Capture the cell that displays the provided text and extract its (x, y) central coordinate. 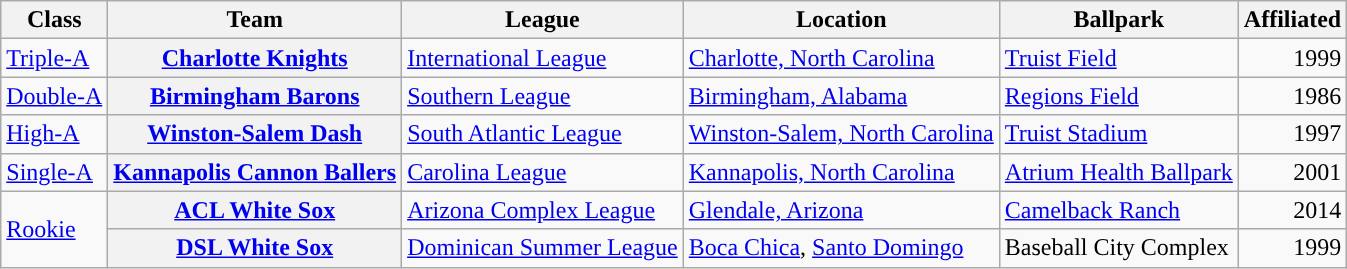
Camelback Ranch (1118, 210)
Affiliated (1292, 20)
Single-A (54, 172)
Rookie (54, 229)
Charlotte Knights (255, 58)
Truist Stadium (1118, 134)
Kannapolis Cannon Ballers (255, 172)
Southern League (543, 96)
Class (54, 20)
1997 (1292, 134)
Carolina League (543, 172)
High-A (54, 134)
Ballpark (1118, 20)
Boca Chica, Santo Domingo (841, 248)
Dominican Summer League (543, 248)
League (543, 20)
Double-A (54, 96)
Kannapolis, North Carolina (841, 172)
Arizona Complex League (543, 210)
Birmingham Barons (255, 96)
Winston-Salem, North Carolina (841, 134)
South Atlantic League (543, 134)
Atrium Health Ballpark (1118, 172)
Location (841, 20)
1986 (1292, 96)
Glendale, Arizona (841, 210)
2014 (1292, 210)
Winston-Salem Dash (255, 134)
2001 (1292, 172)
Truist Field (1118, 58)
Regions Field (1118, 96)
ACL White Sox (255, 210)
Baseball City Complex (1118, 248)
Triple-A (54, 58)
International League (543, 58)
Team (255, 20)
DSL White Sox (255, 248)
Birmingham, Alabama (841, 96)
Charlotte, North Carolina (841, 58)
